Find where the given text appears and provide that cell's center as (X, Y) coordinate. 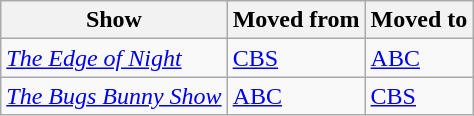
The Bugs Bunny Show (114, 96)
Moved to (419, 20)
Moved from (296, 20)
Show (114, 20)
The Edge of Night (114, 58)
